Return the (x, y) coordinate for the center point of the cell that contains the specified text.  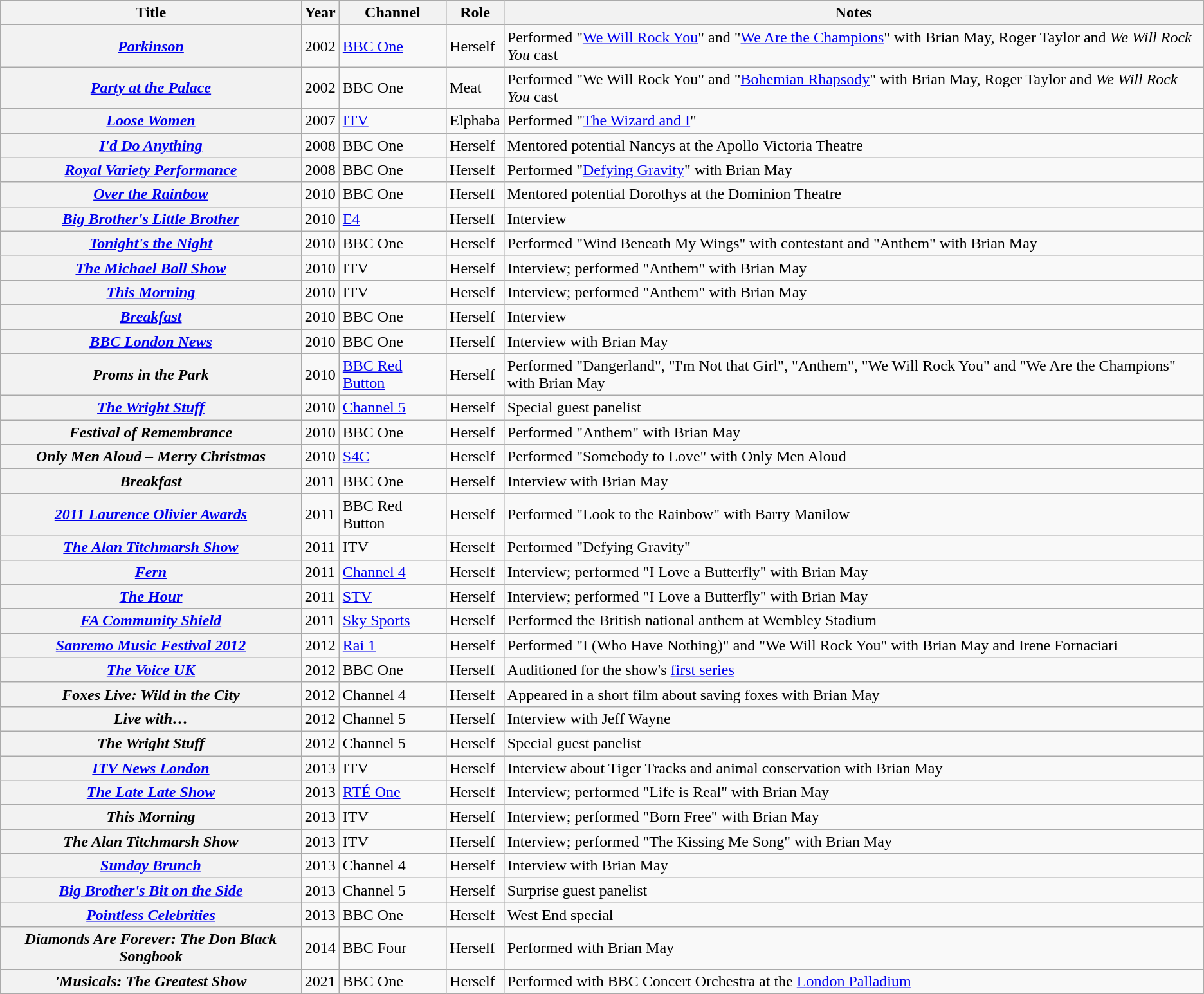
Notes (853, 13)
The Michael Ball Show (150, 268)
Party at the Palace (150, 87)
Interview; performed "Life is Real" with Brian May (853, 793)
Proms in the Park (150, 374)
2014 (320, 948)
Sanremo Music Festival 2012 (150, 645)
Performed "We Will Rock You" and "Bohemian Rhapsody" with Brian May, Roger Taylor and We Will Rock You cast (853, 87)
Title (150, 13)
Interview about Tiger Tracks and animal conservation with Brian May (853, 768)
Loose Women (150, 121)
Royal Variety Performance (150, 170)
Interview; performed "The Kissing Me Song" with Brian May (853, 842)
Performed "Defying Gravity" (853, 548)
Only Men Aloud – Merry Christmas (150, 457)
BBC London News (150, 342)
Rai 1 (392, 645)
Performed "Defying Gravity" with Brian May (853, 170)
West End special (853, 915)
Performed "Look to the Rainbow" with Barry Manilow (853, 515)
Performed "Anthem" with Brian May (853, 432)
FA Community Shield (150, 621)
Big Brother's Bit on the Side (150, 890)
RTÉ One (392, 793)
Interview with Jeff Wayne (853, 719)
2011 Laurence Olivier Awards (150, 515)
2021 (320, 981)
Interview; performed "Born Free" with Brian May (853, 817)
The Late Late Show (150, 793)
Fern (150, 572)
Performed "We Will Rock You" and "We Are the Champions" with Brian May, Roger Taylor and We Will Rock You cast (853, 46)
Performed "Wind Beneath My Wings" with contestant and "Anthem" with Brian May (853, 243)
Sunday Brunch (150, 866)
E4 (392, 219)
I'd Do Anything (150, 145)
Sky Sports (392, 621)
Year (320, 13)
Performed "The Wizard and I" (853, 121)
Mentored potential Nancys at the Apollo Victoria Theatre (853, 145)
Festival of Remembrance (150, 432)
Role (475, 13)
The Hour (150, 596)
2007 (320, 121)
Big Brother's Little Brother (150, 219)
Tonight's the Night (150, 243)
Foxes Live: Wild in the City (150, 694)
Performed "Somebody to Love" with Only Men Aloud (853, 457)
Performed with BBC Concert Orchestra at the London Palladium (853, 981)
'Musicals: The Greatest Show (150, 981)
ITV News London (150, 768)
Mentored potential Dorothys at the Dominion Theatre (853, 194)
Performed with Brian May (853, 948)
Performed "Dangerland", "I'm Not that Girl", "Anthem", "We Will Rock You" and "We Are the Champions" with Brian May (853, 374)
BBC Four (392, 948)
Meat (475, 87)
Appeared in a short film about saving foxes with Brian May (853, 694)
The Voice UK (150, 670)
Performed "I (Who Have Nothing)" and "We Will Rock You" with Brian May and Irene Fornaciari (853, 645)
Diamonds Are Forever: The Don Black Songbook (150, 948)
Auditioned for the show's first series (853, 670)
Surprise guest panelist (853, 890)
STV (392, 596)
Parkinson (150, 46)
Live with… (150, 719)
Pointless Celebrities (150, 915)
S4C (392, 457)
Elphaba (475, 121)
Over the Rainbow (150, 194)
Performed the British national anthem at Wembley Stadium (853, 621)
Channel (392, 13)
